Scan for the cell matching the given text and deliver its (X, Y) coordinate at center. 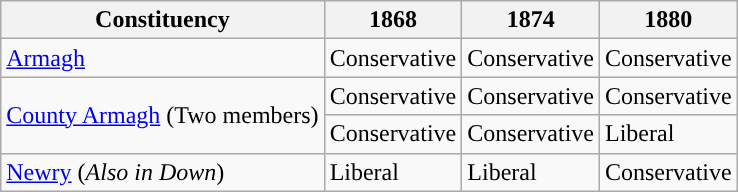
Constituency (162, 20)
Armagh (162, 58)
Newry (Also in Down) (162, 172)
County Armagh (Two members) (162, 115)
1868 (393, 20)
1880 (668, 20)
1874 (531, 20)
